Pinpoint the cell where the given text exists, returning its [X, Y] midpoint coordinate. 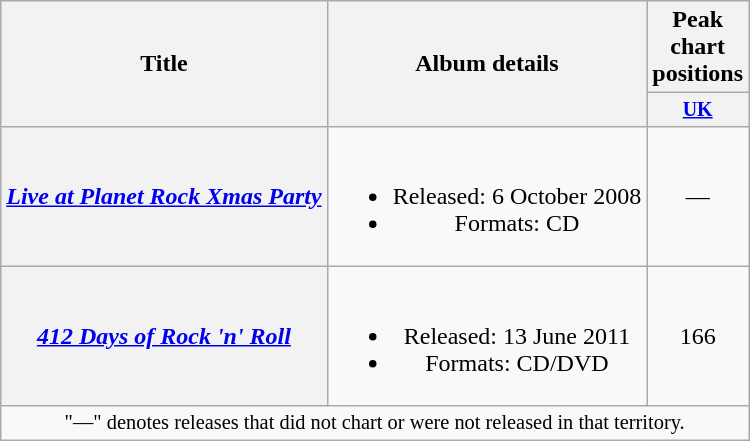
UK [698, 110]
Live at Planet Rock Xmas Party [164, 196]
"—" denotes releases that did not chart or were not released in that territory. [375, 423]
Released: 13 June 2011Formats: CD/DVD [487, 336]
Title [164, 64]
412 Days of Rock 'n' Roll [164, 336]
166 [698, 336]
Peak chart positions [698, 47]
— [698, 196]
Released: 6 October 2008Formats: CD [487, 196]
Album details [487, 64]
